Return [x, y] of the center of cell containing provided text 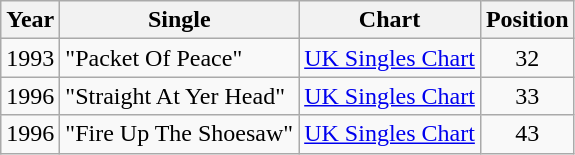
43 [527, 134]
"Fire Up The Shoesaw" [180, 134]
"Packet Of Peace" [180, 58]
"Straight At Yer Head" [180, 96]
Single [180, 20]
Year [30, 20]
32 [527, 58]
Position [527, 20]
33 [527, 96]
Chart [390, 20]
1993 [30, 58]
